Identify which cell holds the provided text, then report its (x, y) central coordinate. 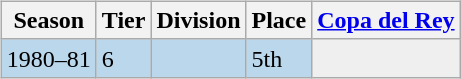
6 (124, 58)
Tier (124, 20)
Place (279, 20)
Copa del Rey (386, 20)
1980–81 (48, 58)
Season (48, 20)
Division (198, 20)
5th (279, 58)
